Return the [x, y] coordinate for the center point of the cell that contains the specified text.  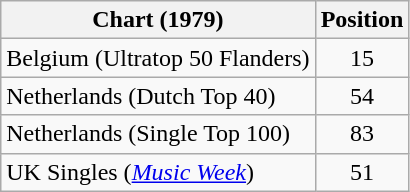
Belgium (Ultratop 50 Flanders) [158, 58]
54 [362, 96]
UK Singles (Music Week) [158, 172]
51 [362, 172]
Netherlands (Single Top 100) [158, 134]
Position [362, 20]
Netherlands (Dutch Top 40) [158, 96]
Chart (1979) [158, 20]
15 [362, 58]
83 [362, 134]
